Scan for the cell matching the given text and deliver its [x, y] coordinate at center. 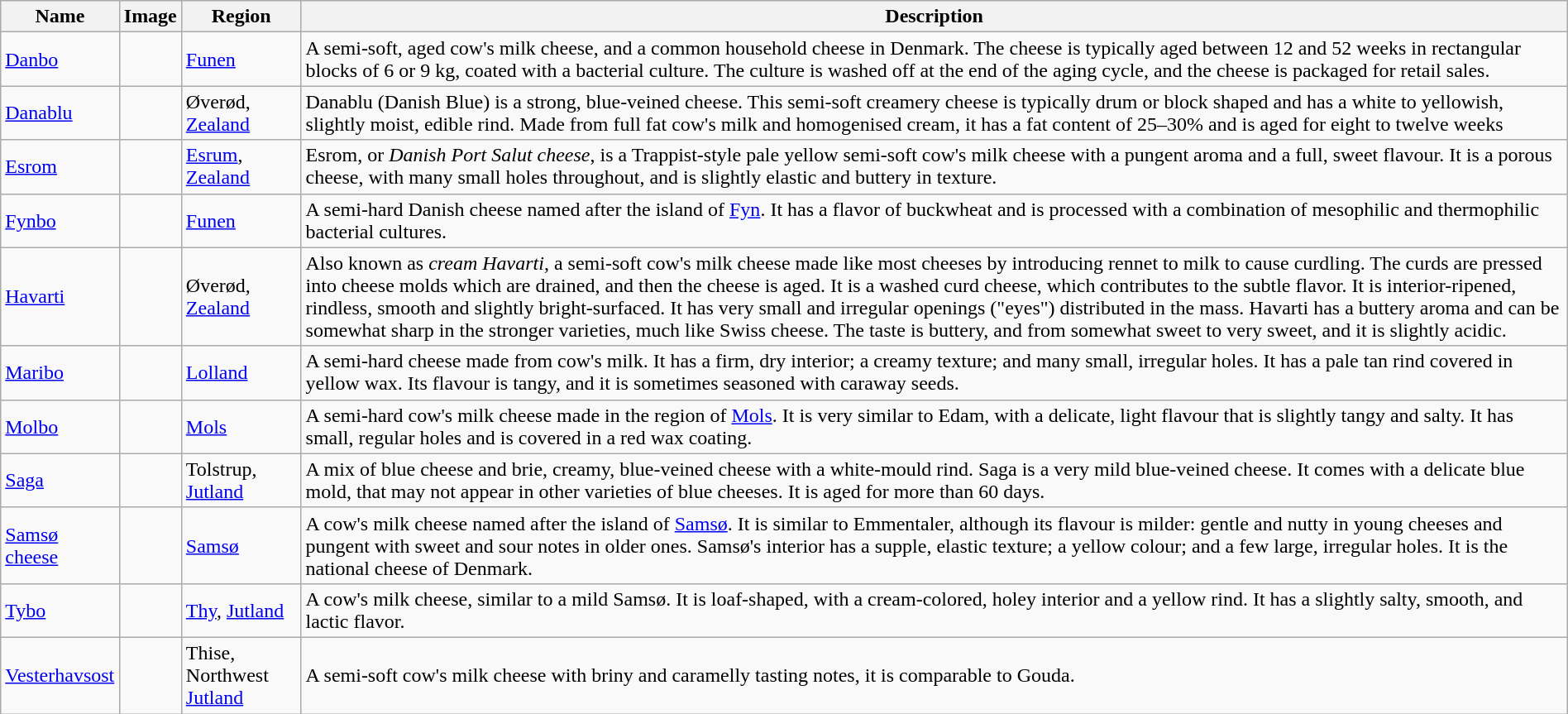
Esrom [60, 167]
Vesterhavsost [60, 675]
Thy, Jutland [241, 611]
Saga [60, 480]
Mols [241, 427]
Thise, Northwest Jutland [241, 675]
Region [241, 17]
Name [60, 17]
Samsø cheese [60, 545]
Description [935, 17]
Danbo [60, 60]
Fynbo [60, 220]
Maribo [60, 372]
Tolstrup, Jutland [241, 480]
Lolland [241, 372]
Samsø [241, 545]
Havarti [60, 296]
Esrum, Zealand [241, 167]
Molbo [60, 427]
Image [151, 17]
A semi-soft cow's milk cheese with briny and caramelly tasting notes, it is comparable to Gouda. [935, 675]
Tybo [60, 611]
Danablu [60, 113]
